Capture the cell that displays the provided text and extract its (X, Y) central coordinate. 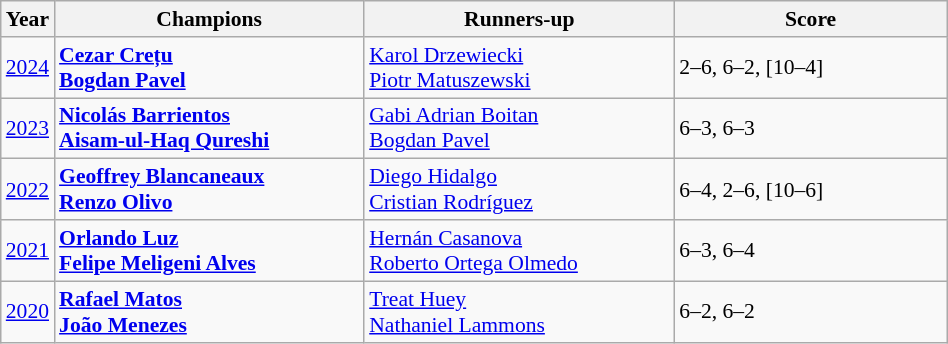
Runners-up (519, 19)
Hernán Casanova Roberto Ortega Olmedo (519, 250)
Champions (209, 19)
Treat Huey Nathaniel Lammons (519, 312)
2021 (28, 250)
Gabi Adrian Boitan Bogdan Pavel (519, 128)
6–3, 6–4 (810, 250)
Cezar Crețu Bogdan Pavel (209, 68)
2020 (28, 312)
2024 (28, 68)
2023 (28, 128)
6–4, 2–6, [10–6] (810, 190)
Karol Drzewiecki Piotr Matuszewski (519, 68)
Rafael Matos João Menezes (209, 312)
2022 (28, 190)
Year (28, 19)
Nicolás Barrientos Aisam-ul-Haq Qureshi (209, 128)
Diego Hidalgo Cristian Rodríguez (519, 190)
Orlando Luz Felipe Meligeni Alves (209, 250)
Score (810, 19)
2–6, 6–2, [10–4] (810, 68)
Geoffrey Blancaneaux Renzo Olivo (209, 190)
6–3, 6–3 (810, 128)
6–2, 6–2 (810, 312)
